Extract the [x, y] coordinate from the center of the cell holding the provided text.  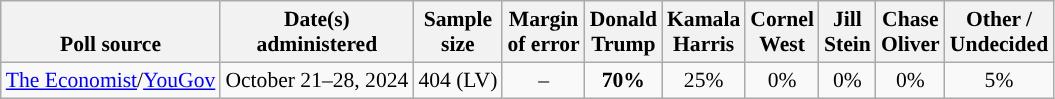
5% [999, 80]
Marginof error [543, 32]
CornelWest [782, 32]
October 21–28, 2024 [316, 80]
DonaldTrump [624, 32]
ChaseOliver [910, 32]
The Economist/YouGov [111, 80]
KamalaHarris [704, 32]
Poll source [111, 32]
Other /Undecided [999, 32]
JillStein [848, 32]
Samplesize [458, 32]
25% [704, 80]
Date(s)administered [316, 32]
404 (LV) [458, 80]
– [543, 80]
70% [624, 80]
